From the cell containing the given text, extract its center point as (X, Y) coordinate. 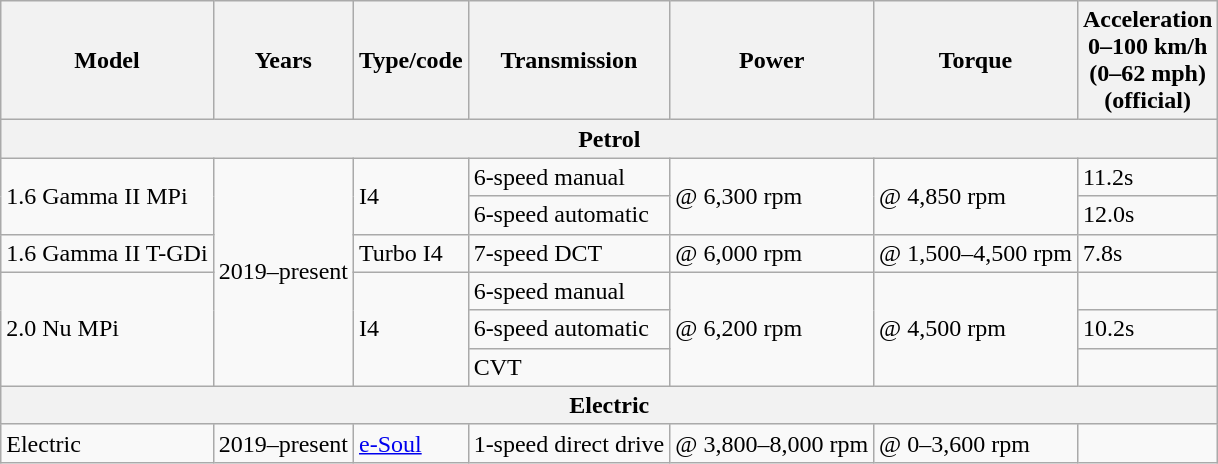
e-Soul (410, 443)
Torque (976, 60)
Model (107, 60)
@ 6,200 rpm (772, 329)
Turbo I4 (410, 253)
@ 6,000 rpm (772, 253)
12.0s (1147, 215)
Years (283, 60)
Type/code (410, 60)
1.6 Gamma II T-GDi (107, 253)
1-speed direct drive (569, 443)
@ 6,300 rpm (772, 196)
7-speed DCT (569, 253)
Petrol (610, 139)
11.2s (1147, 177)
Power (772, 60)
1.6 Gamma II MPi (107, 196)
10.2s (1147, 329)
Acceleration0–100 km/h(0–62 mph)(official) (1147, 60)
@ 3,800–8,000 rpm (772, 443)
Transmission (569, 60)
CVT (569, 367)
@ 4,850 rpm (976, 196)
@ 4,500 rpm (976, 329)
7.8s (1147, 253)
@ 1,500–4,500 rpm (976, 253)
2.0 Nu MPi (107, 329)
@ 0–3,600 rpm (976, 443)
